Capture the cell that displays the provided text and extract its [X, Y] central coordinate. 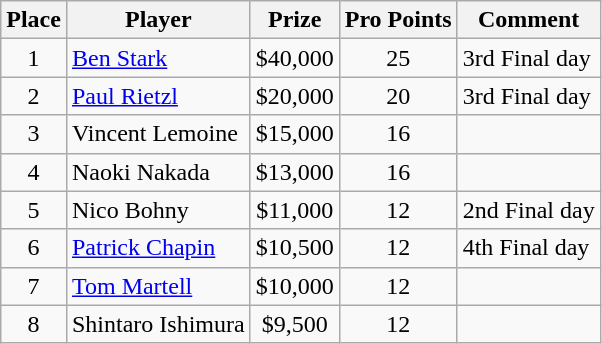
8 [34, 324]
Tom Martell [158, 286]
$20,000 [294, 96]
25 [398, 58]
$40,000 [294, 58]
Naoki Nakada [158, 172]
$11,000 [294, 210]
4th Final day [528, 248]
$10,000 [294, 286]
Pro Points [398, 20]
Prize [294, 20]
Vincent Lemoine [158, 134]
$13,000 [294, 172]
6 [34, 248]
$10,500 [294, 248]
1 [34, 58]
Shintaro Ishimura [158, 324]
Nico Bohny [158, 210]
5 [34, 210]
20 [398, 96]
2 [34, 96]
$9,500 [294, 324]
Paul Rietzl [158, 96]
7 [34, 286]
Place [34, 20]
2nd Final day [528, 210]
Comment [528, 20]
Ben Stark [158, 58]
$15,000 [294, 134]
3 [34, 134]
Patrick Chapin [158, 248]
Player [158, 20]
4 [34, 172]
